Detect which cell encompasses the target text, then output its [x, y] center coordinate. 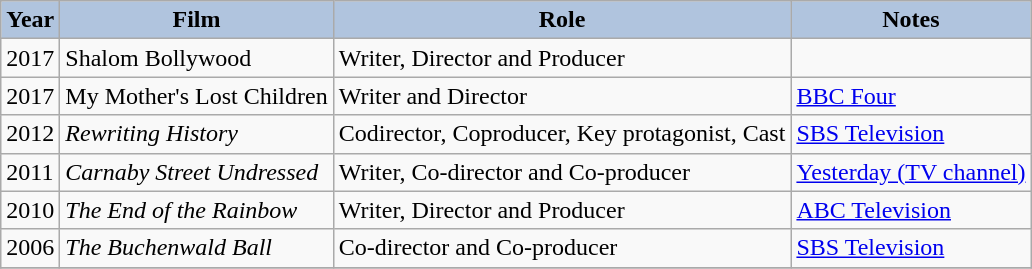
Shalom Bollywood [196, 58]
2012 [30, 134]
Carnaby Street Undressed [196, 172]
2006 [30, 248]
2010 [30, 210]
Yesterday (TV channel) [911, 172]
My Mother's Lost Children [196, 96]
2011 [30, 172]
Rewriting History [196, 134]
Writer, Co-director and Co-producer [562, 172]
Role [562, 20]
The End of the Rainbow [196, 210]
Co-director and Co-producer [562, 248]
Film [196, 20]
The Buchenwald Ball [196, 248]
Codirector, Coproducer, Key protagonist, Cast [562, 134]
Year [30, 20]
ABC Television [911, 210]
Writer and Director [562, 96]
Notes [911, 20]
BBC Four [911, 96]
